Extract the [X, Y] coordinate from the center of the cell holding the provided text.  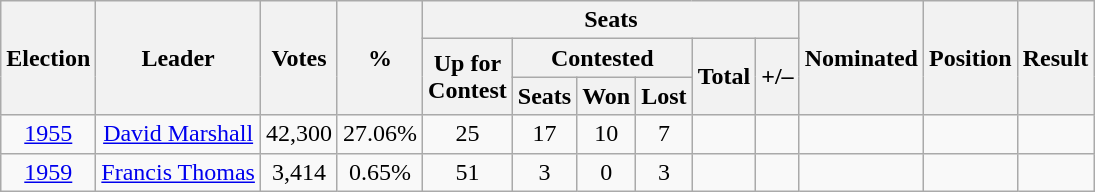
10 [606, 134]
Up forContest [468, 77]
Contested [602, 58]
Lost [664, 96]
Votes [298, 58]
3,414 [298, 172]
27.06% [380, 134]
7 [664, 134]
Total [724, 77]
0.65% [380, 172]
David Marshall [178, 134]
Result [1055, 58]
% [380, 58]
0 [606, 172]
Position [971, 58]
Leader [178, 58]
Won [606, 96]
42,300 [298, 134]
Francis Thomas [178, 172]
Election [48, 58]
Nominated [861, 58]
51 [468, 172]
1955 [48, 134]
17 [544, 134]
25 [468, 134]
1959 [48, 172]
+/– [778, 77]
